Pinpoint the cell where the given text exists, returning its (X, Y) midpoint coordinate. 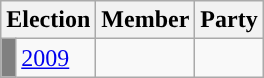
2009 (56, 58)
Member (146, 20)
Election (48, 20)
Party (229, 20)
